Find where the given text appears and provide that cell's center as (X, Y) coordinate. 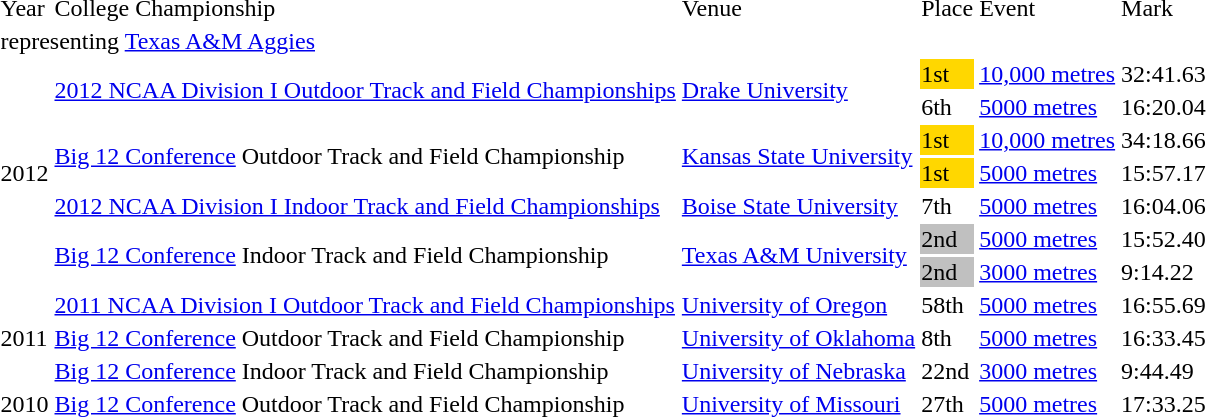
7th (948, 206)
2012 NCAA Division I Indoor Track and Field Championships (365, 206)
Texas A&M University (798, 256)
University of Oklahoma (798, 338)
58th (948, 305)
University of Nebraska (798, 371)
University of Oregon (798, 305)
2012 NCAA Division I Outdoor Track and Field Championships (365, 90)
Boise State University (798, 206)
8th (948, 338)
22nd (948, 371)
6th (948, 107)
Kansas State University (798, 156)
2011 NCAA Division I Outdoor Track and Field Championships (365, 305)
Drake University (798, 90)
